From the cell containing the given text, extract its center point as [X, Y] coordinate. 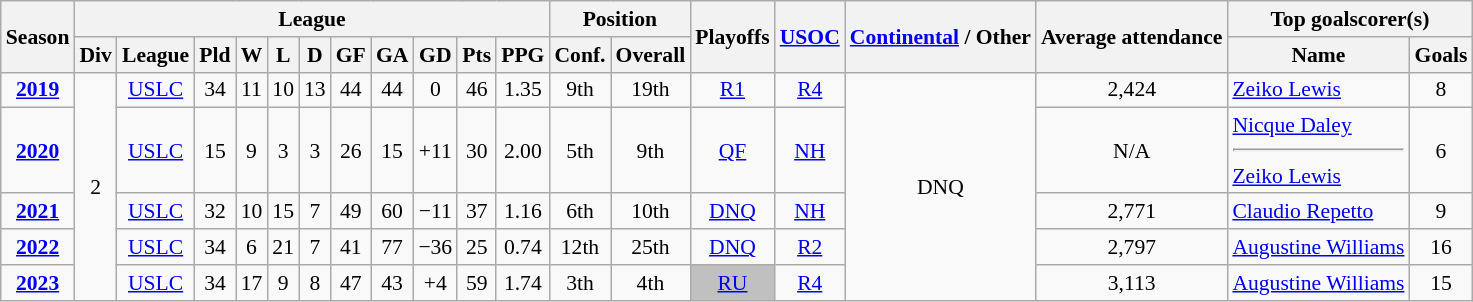
4th [651, 283]
Claudio Repetto [1318, 212]
25th [651, 247]
Goals [1442, 55]
3,113 [1132, 283]
16 [1442, 247]
L [283, 55]
Pld [214, 55]
49 [351, 212]
N/A [1132, 151]
Season [38, 36]
PPG [522, 55]
77 [392, 247]
Top goalscorer(s) [1350, 19]
3th [580, 283]
26 [351, 151]
2023 [38, 283]
R2 [810, 247]
19th [651, 90]
−11 [435, 212]
−36 [435, 247]
2020 [38, 151]
2.00 [522, 151]
RU [732, 283]
GD [435, 55]
37 [476, 212]
60 [392, 212]
+11 [435, 151]
10th [651, 212]
Playoffs [732, 36]
47 [351, 283]
1.74 [522, 283]
Name [1318, 55]
R1 [732, 90]
2 [96, 186]
1.35 [522, 90]
17 [252, 283]
13 [315, 90]
2,771 [1132, 212]
0 [435, 90]
46 [476, 90]
W [252, 55]
2,797 [1132, 247]
Continental / Other [940, 36]
11 [252, 90]
D [315, 55]
Div [96, 55]
USOC [810, 36]
1.16 [522, 212]
12th [580, 247]
59 [476, 283]
+4 [435, 283]
Average attendance [1132, 36]
Zeiko Lewis [1318, 90]
Pts [476, 55]
2,424 [1132, 90]
Position [620, 19]
GA [392, 55]
Nicque Daley Zeiko Lewis [1318, 151]
Overall [651, 55]
Conf. [580, 55]
2021 [38, 212]
25 [476, 247]
32 [214, 212]
5th [580, 151]
21 [283, 247]
2019 [38, 90]
QF [732, 151]
41 [351, 247]
2022 [38, 247]
43 [392, 283]
GF [351, 55]
0.74 [522, 247]
6th [580, 212]
30 [476, 151]
